Output the [x, y] coordinate of the center of the cell containing the given text.  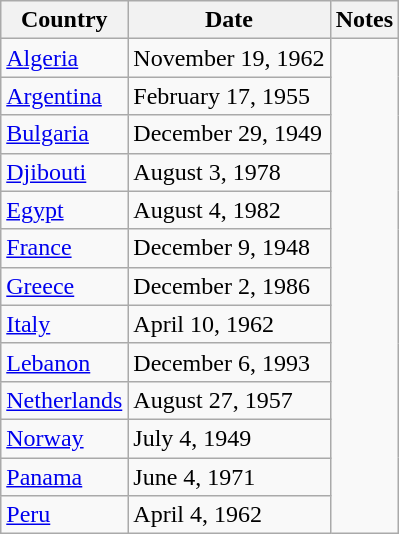
Argentina [64, 96]
August 27, 1957 [229, 400]
December 29, 1949 [229, 134]
December 6, 1993 [229, 362]
Peru [64, 515]
July 4, 1949 [229, 438]
Country [64, 20]
June 4, 1971 [229, 477]
Algeria [64, 58]
December 2, 1986 [229, 286]
August 3, 1978 [229, 172]
Notes [364, 20]
Netherlands [64, 400]
April 4, 1962 [229, 515]
November 19, 1962 [229, 58]
Bulgaria [64, 134]
France [64, 248]
Djibouti [64, 172]
Norway [64, 438]
Italy [64, 324]
December 9, 1948 [229, 248]
August 4, 1982 [229, 210]
April 10, 1962 [229, 324]
Greece [64, 286]
February 17, 1955 [229, 96]
Date [229, 20]
Egypt [64, 210]
Lebanon [64, 362]
Panama [64, 477]
